Return (x, y) of the center of cell containing provided text 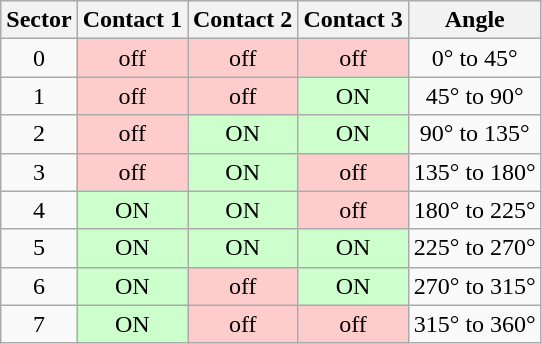
270° to 315° (474, 286)
7 (39, 324)
Sector (39, 20)
3 (39, 172)
0 (39, 58)
4 (39, 210)
90° to 135° (474, 134)
2 (39, 134)
315° to 360° (474, 324)
Contact 2 (243, 20)
Contact 1 (132, 20)
5 (39, 248)
135° to 180° (474, 172)
0° to 45° (474, 58)
1 (39, 96)
Contact 3 (353, 20)
6 (39, 286)
225° to 270° (474, 248)
45° to 90° (474, 96)
Angle (474, 20)
180° to 225° (474, 210)
